Scan for the cell matching the given text and deliver its (X, Y) coordinate at center. 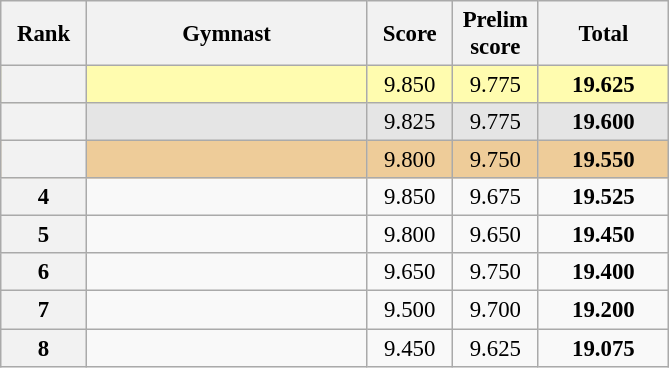
Total (604, 34)
19.550 (604, 160)
8 (44, 348)
19.525 (604, 197)
Score (410, 34)
9.825 (410, 122)
Rank (44, 34)
9.450 (410, 348)
19.450 (604, 235)
9.500 (410, 310)
6 (44, 273)
19.400 (604, 273)
9.675 (496, 197)
7 (44, 310)
5 (44, 235)
19.075 (604, 348)
19.625 (604, 85)
4 (44, 197)
9.625 (496, 348)
Gymnast (226, 34)
Prelim score (496, 34)
19.600 (604, 122)
19.200 (604, 310)
9.700 (496, 310)
